Determine the [x, y] coordinate at the center of the cell enclosing the given text.  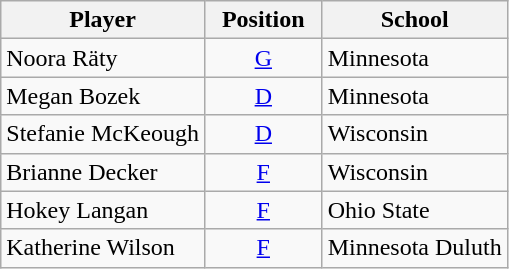
G [263, 58]
Ohio State [414, 210]
Position [263, 20]
Stefanie McKeough [103, 134]
Minnesota Duluth [414, 248]
Katherine Wilson [103, 248]
Brianne Decker [103, 172]
Player [103, 20]
School [414, 20]
Hokey Langan [103, 210]
Megan Bozek [103, 96]
Noora Räty [103, 58]
